Extract the (x, y) coordinate from the center of the cell holding the provided text.  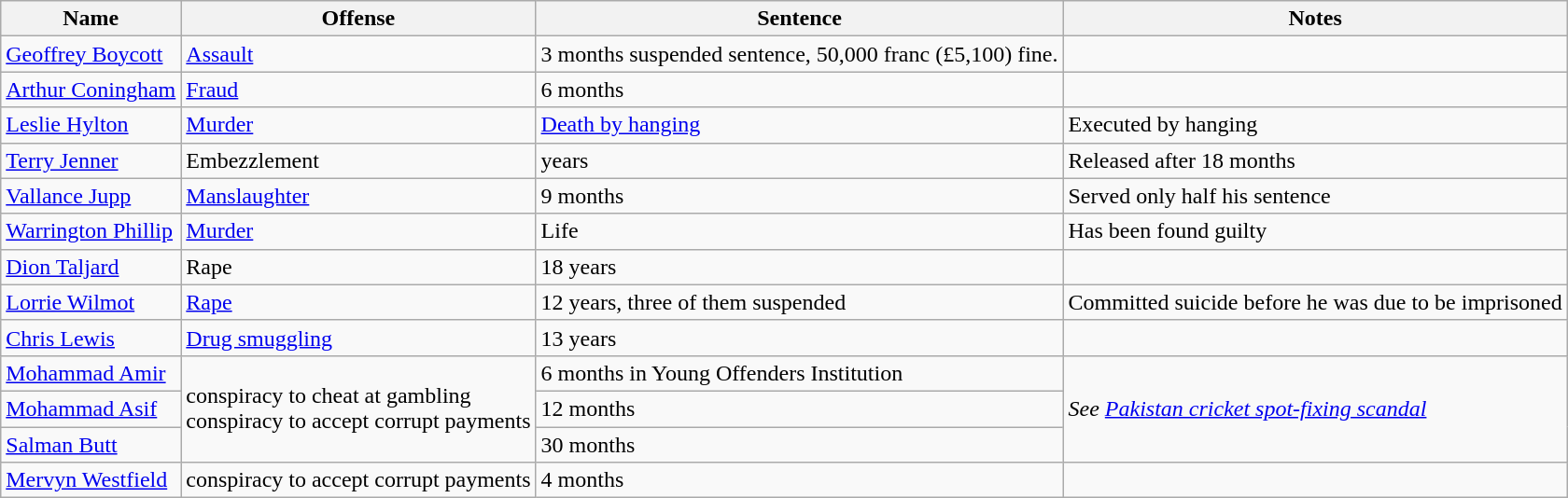
30 months (799, 445)
Name (91, 19)
Warrington Phillip (91, 231)
Mohammad Amir (91, 373)
9 months (799, 196)
Assault (358, 54)
Fraud (358, 90)
Embezzlement (358, 160)
Geoffrey Boycott (91, 54)
Sentence (799, 19)
Offense (358, 19)
Dion Taljard (91, 267)
Chris Lewis (91, 338)
3 months suspended sentence, 50,000 franc (£5,100) fine. (799, 54)
Has been found guilty (1315, 231)
Vallance Jupp (91, 196)
Salman Butt (91, 445)
Mervyn Westfield (91, 480)
Executed by hanging (1315, 125)
Committed suicide before he was due to be imprisoned (1315, 302)
Manslaughter (358, 196)
Life (799, 231)
Released after 18 months (1315, 160)
Served only half his sentence (1315, 196)
Death by hanging (799, 125)
Drug smuggling (358, 338)
years (799, 160)
Notes (1315, 19)
Terry Jenner (91, 160)
Mohammad Asif (91, 408)
Leslie Hylton (91, 125)
12 months (799, 408)
13 years (799, 338)
conspiracy to cheat at gamblingconspiracy to accept corrupt payments (358, 408)
18 years (799, 267)
Lorrie Wilmot (91, 302)
6 months (799, 90)
12 years, three of them suspended (799, 302)
6 months in Young Offenders Institution (799, 373)
Arthur Coningham (91, 90)
conspiracy to accept corrupt payments (358, 480)
4 months (799, 480)
See Pakistan cricket spot-fixing scandal (1315, 408)
